Capture the cell that displays the provided text and extract its [x, y] central coordinate. 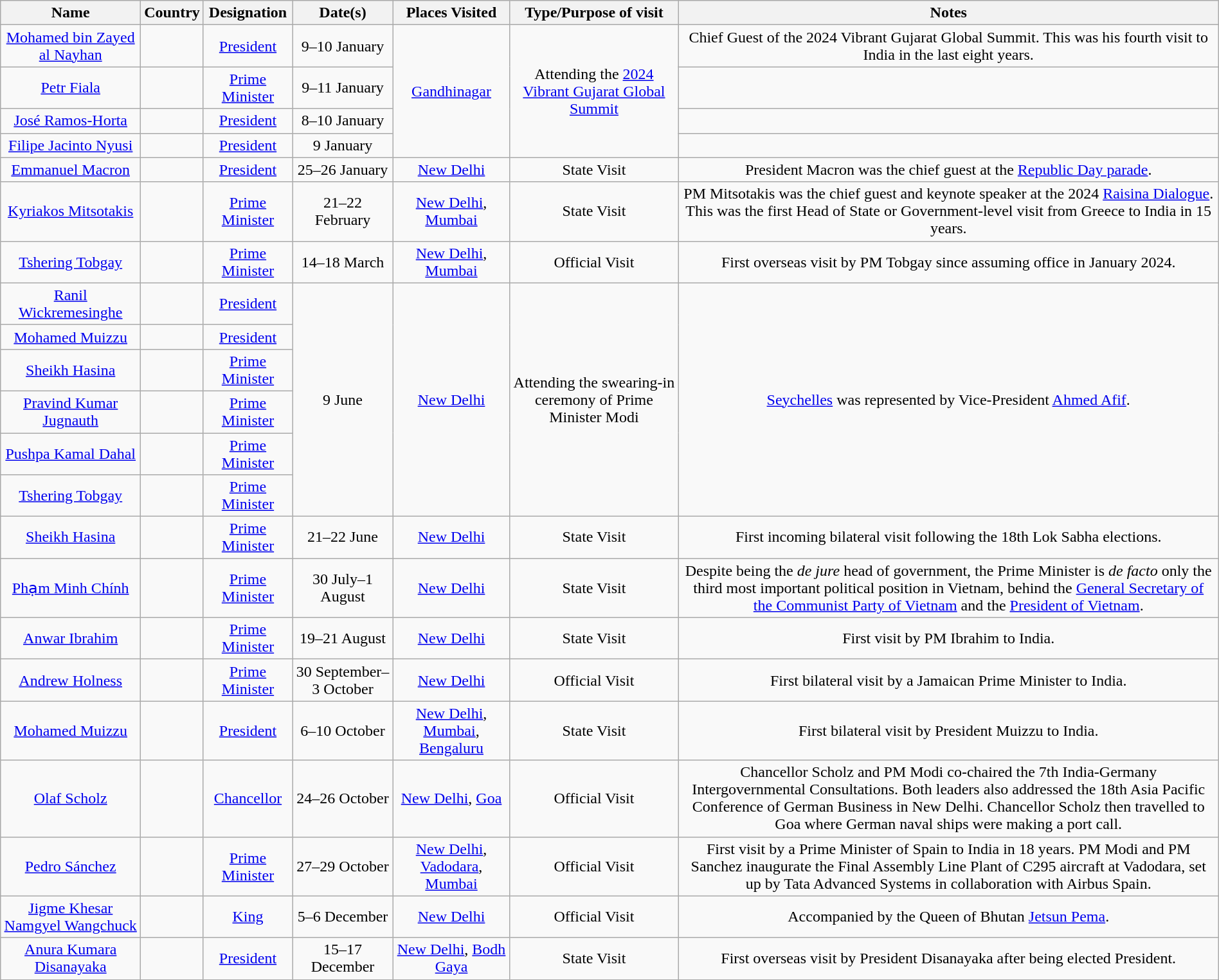
Attending the 2024 Vibrant Gujarat Global Summit [594, 91]
Country [172, 13]
Andrew Holness [71, 680]
21–22 June [343, 537]
Seychelles was represented by Vice-President Ahmed Afif. [948, 400]
Attending the swearing-in ceremony of Prime Minister Modi [594, 400]
9–11 January [343, 87]
Name [71, 13]
Notes [948, 13]
Pushpa Kamal Dahal [71, 454]
25–26 January [343, 170]
8–10 January [343, 121]
Filipe Jacinto Nyusi [71, 145]
9 January [343, 145]
Chancellor [248, 798]
Anura Kumara Disanayaka [71, 959]
New Delhi, Bodh Gaya [451, 959]
President Macron was the chief guest at the Republic Day parade. [948, 170]
Jigme Khesar Namgyel Wangchuck [71, 916]
First bilateral visit by a Jamaican Prime Minister to India. [948, 680]
First visit by PM Ibrahim to India. [948, 639]
Type/Purpose of visit [594, 13]
First incoming bilateral visit following the 18th Lok Sabha elections. [948, 537]
Petr Fiala [71, 87]
New Delhi, Vadodara, Mumbai [451, 866]
Pedro Sánchez [71, 866]
Chief Guest of the 2024 Vibrant Gujarat Global Summit. This was his fourth visit to India in the last eight years. [948, 46]
Mohamed bin Zayed al Nayhan [71, 46]
6–10 October [343, 731]
First overseas visit by PM Tobgay since assuming office in January 2024. [948, 262]
30 July–1 August [343, 588]
King [248, 916]
New Delhi, Mumbai, Bengaluru [451, 731]
27–29 October [343, 866]
José Ramos-Horta [71, 121]
New Delhi, Goa [451, 798]
First overseas visit by President Disanayaka after being elected President. [948, 959]
24–26 October [343, 798]
Ranil Wickremesinghe [71, 303]
9–10 January [343, 46]
Phạm Minh Chính [71, 588]
5–6 December [343, 916]
Date(s) [343, 13]
Accompanied by the Queen of Bhutan Jetsun Pema. [948, 916]
Emmanuel Macron [71, 170]
First bilateral visit by President Muizzu to India. [948, 731]
9 June [343, 400]
19–21 August [343, 639]
15–17 December [343, 959]
30 September–3 October [343, 680]
Olaf Scholz [71, 798]
Kyriakos Mitsotakis [71, 211]
21–22 February [343, 211]
14–18 March [343, 262]
Gandhinagar [451, 91]
Places Visited [451, 13]
Anwar Ibrahim [71, 639]
Designation [248, 13]
Pravind Kumar Jugnauth [71, 411]
